Scan for the cell matching the given text and deliver its (x, y) coordinate at center. 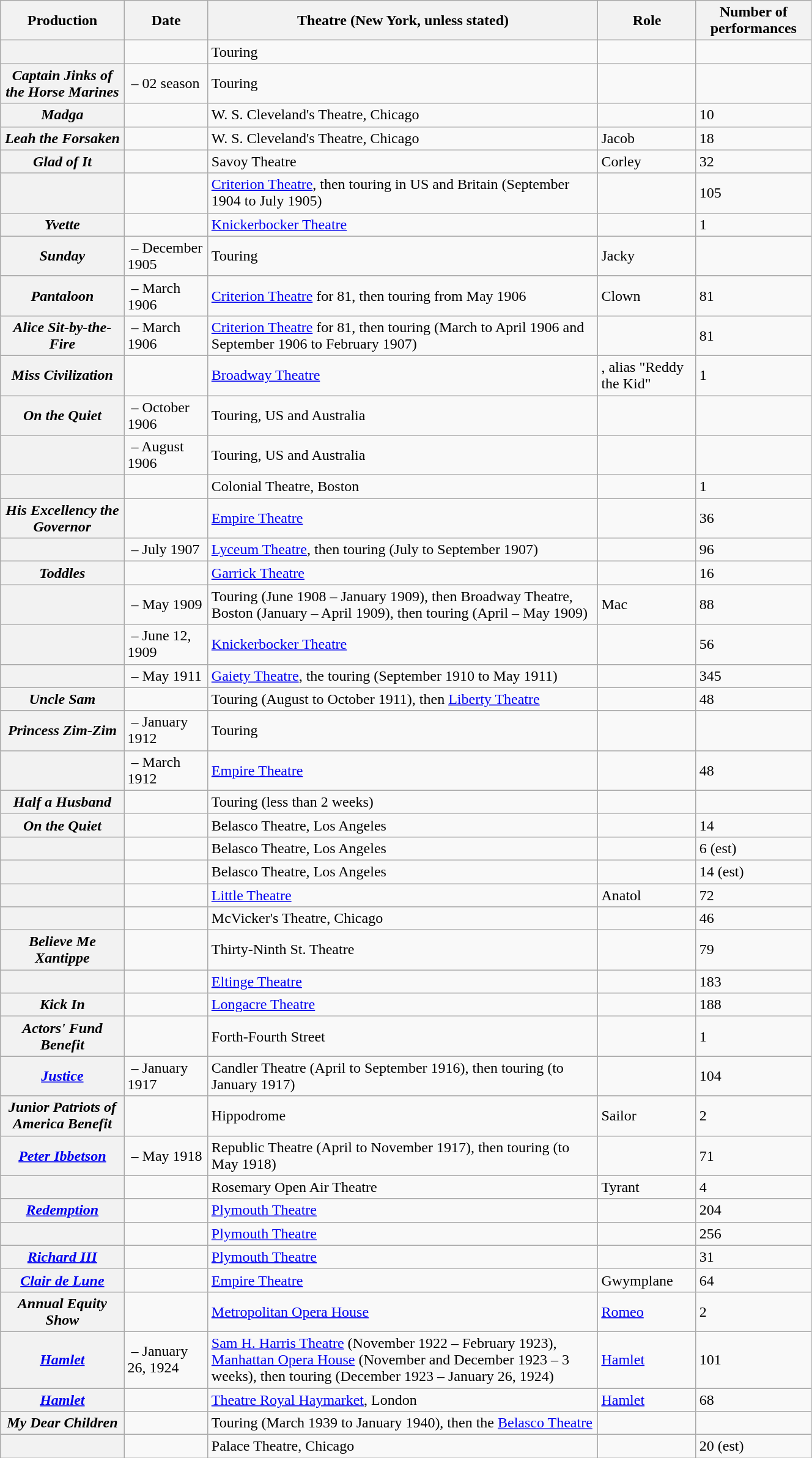
Lyceum Theatre, then touring (July to September 1907) (403, 550)
Toddles (62, 573)
204 (753, 1210)
Yvette (62, 224)
Gaiety Theatre, the touring (September 1910 to May 1911) (403, 676)
Jacky (647, 256)
Eltinge Theatre (403, 982)
Kick In (62, 1005)
– December 1905 (166, 256)
14 (753, 825)
Candler Theatre (April to September 1916), then touring (to January 1917) (403, 1076)
Savoy Theatre (403, 161)
Garrick Theatre (403, 573)
Peter Ibbetson (62, 1156)
– May 1918 (166, 1156)
16 (753, 573)
68 (753, 1400)
72 (753, 895)
Mac (647, 604)
Touring (August to October 1911), then Liberty Theatre (403, 699)
18 (753, 138)
Richard III (62, 1257)
Romeo (647, 1311)
– June 12, 1909 (166, 645)
– March 1912 (166, 771)
Palace Theatre, Chicago (403, 1446)
105 (753, 193)
20 (est) (753, 1446)
Jacob (647, 138)
Leah the Forsaken (62, 138)
Glad of It (62, 161)
Thirty-Ninth St. Theatre (403, 950)
Touring (less than 2 weeks) (403, 802)
Captain Jinks of the Horse Marines (62, 83)
Role (647, 21)
– May 1909 (166, 604)
31 (753, 1257)
104 (753, 1076)
Criterion Theatre, then touring in US and Britain (September 1904 to July 1905) (403, 193)
96 (753, 550)
Actors' Fund Benefit (62, 1036)
Touring (March 1939 to January 1940), then the Belasco Theatre (403, 1423)
345 (753, 676)
Rosemary Open Air Theatre (403, 1187)
Theatre Royal Haymarket, London (403, 1400)
Sailor (647, 1116)
79 (753, 950)
Alice Sit-by-the-Fire (62, 335)
Gwymplane (647, 1280)
Pantaloon (62, 296)
Colonial Theatre, Boston (403, 487)
Annual Equity Show (62, 1311)
Theatre (New York, unless stated) (403, 21)
His Excellency the Governor (62, 519)
Little Theatre (403, 895)
36 (753, 519)
256 (753, 1234)
– January 26, 1924 (166, 1360)
Princess Zim-Zim (62, 730)
Metropolitan Opera House (403, 1311)
10 (753, 115)
– July 1907 (166, 550)
Justice (62, 1076)
McVicker's Theatre, Chicago (403, 919)
Redemption (62, 1210)
Half a Husband (62, 802)
Number of performances (753, 21)
Forth-Fourth Street (403, 1036)
Broadway Theatre (403, 376)
46 (753, 919)
Tyrant (647, 1187)
56 (753, 645)
32 (753, 161)
Republic Theatre (April to November 1917), then touring (to May 1918) (403, 1156)
Corley (647, 161)
Clown (647, 296)
14 (est) (753, 871)
Clair de Lune (62, 1280)
Criterion Theatre for 81, then touring from May 1906 (403, 296)
Uncle Sam (62, 699)
Madga (62, 115)
– October 1906 (166, 415)
4 (753, 1187)
Production (62, 21)
88 (753, 604)
Hippodrome (403, 1116)
Criterion Theatre for 81, then touring (March to April 1906 and September 1906 to February 1907) (403, 335)
– January 1912 (166, 730)
Miss Civilization (62, 376)
Longacre Theatre (403, 1005)
Junior Patriots of America Benefit (62, 1116)
– May 1911 (166, 676)
Date (166, 21)
6 (est) (753, 848)
188 (753, 1005)
Sunday (62, 256)
– August 1906 (166, 455)
My Dear Children (62, 1423)
Believe Me Xantippe (62, 950)
101 (753, 1360)
183 (753, 982)
Anatol (647, 895)
– 02 season (166, 83)
Touring (June 1908 – January 1909), then Broadway Theatre, Boston (January – April 1909), then touring (April – May 1909) (403, 604)
, alias "Reddy the Kid" (647, 376)
64 (753, 1280)
– January 1917 (166, 1076)
71 (753, 1156)
